Identify which cell holds the provided text, then report its [x, y] central coordinate. 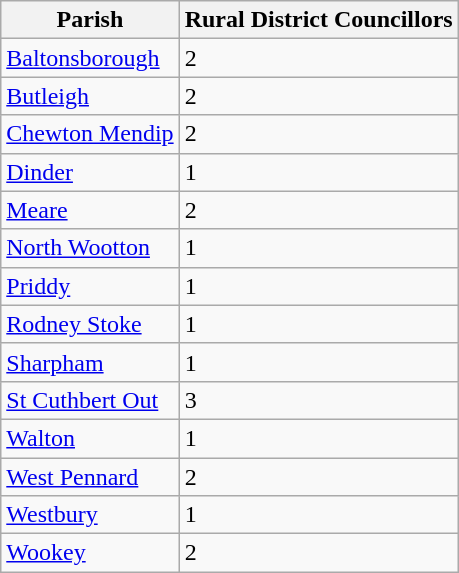
Meare [90, 210]
Westbury [90, 515]
Sharpham [90, 362]
Butleigh [90, 96]
Baltonsborough [90, 58]
Rodney Stoke [90, 324]
Rural District Councillors [318, 20]
Chewton Mendip [90, 134]
Parish [90, 20]
West Pennard [90, 477]
3 [318, 400]
Priddy [90, 286]
North Wootton [90, 248]
St Cuthbert Out [90, 400]
Wookey [90, 553]
Walton [90, 438]
Dinder [90, 172]
